Determine the [x, y] coordinate at the center of the cell enclosing the given text.  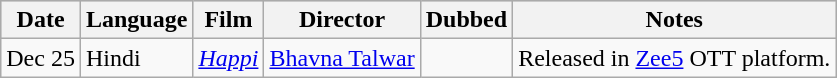
Released in Zee5 OTT platform. [674, 58]
Dubbed [466, 20]
Notes [674, 20]
Film [228, 20]
Director [342, 20]
Bhavna Talwar [342, 58]
Dec 25 [41, 58]
Hindi [136, 58]
Date [41, 20]
Language [136, 20]
Happi [228, 58]
